Detect which cell encompasses the target text, then output its [X, Y] center coordinate. 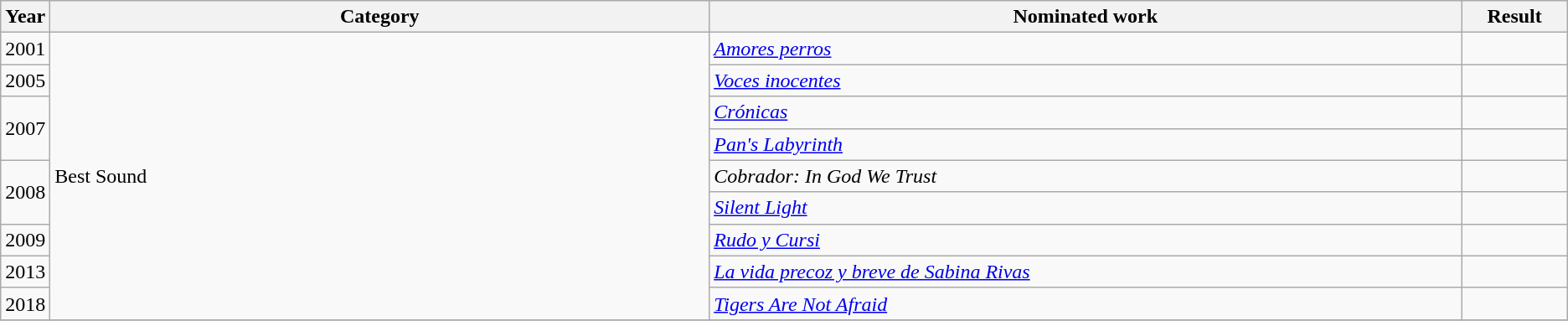
2009 [25, 240]
Category [380, 17]
2008 [25, 192]
Voces inocentes [1086, 80]
Tigers Are Not Afraid [1086, 303]
2001 [25, 49]
2005 [25, 80]
Pan's Labyrinth [1086, 144]
Nominated work [1086, 17]
Amores perros [1086, 49]
Best Sound [380, 176]
2007 [25, 128]
Crónicas [1086, 112]
2018 [25, 303]
La vida precoz y breve de Sabina Rivas [1086, 272]
Result [1514, 17]
Silent Light [1086, 208]
Rudo y Cursi [1086, 240]
Cobrador: In God We Trust [1086, 176]
Year [25, 17]
2013 [25, 272]
